Pinpoint the cell where the given text exists, returning its (X, Y) midpoint coordinate. 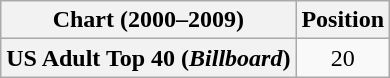
Chart (2000–2009) (148, 20)
20 (343, 58)
Position (343, 20)
US Adult Top 40 (Billboard) (148, 58)
